Output the (x, y) coordinate of the center of the cell containing the given text.  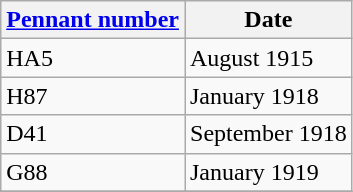
H87 (93, 96)
September 1918 (268, 134)
Date (268, 20)
HA5 (93, 58)
August 1915 (268, 58)
D41 (93, 134)
January 1919 (268, 172)
Pennant number (93, 20)
G88 (93, 172)
January 1918 (268, 96)
